Scan for the cell matching the given text and deliver its (x, y) coordinate at center. 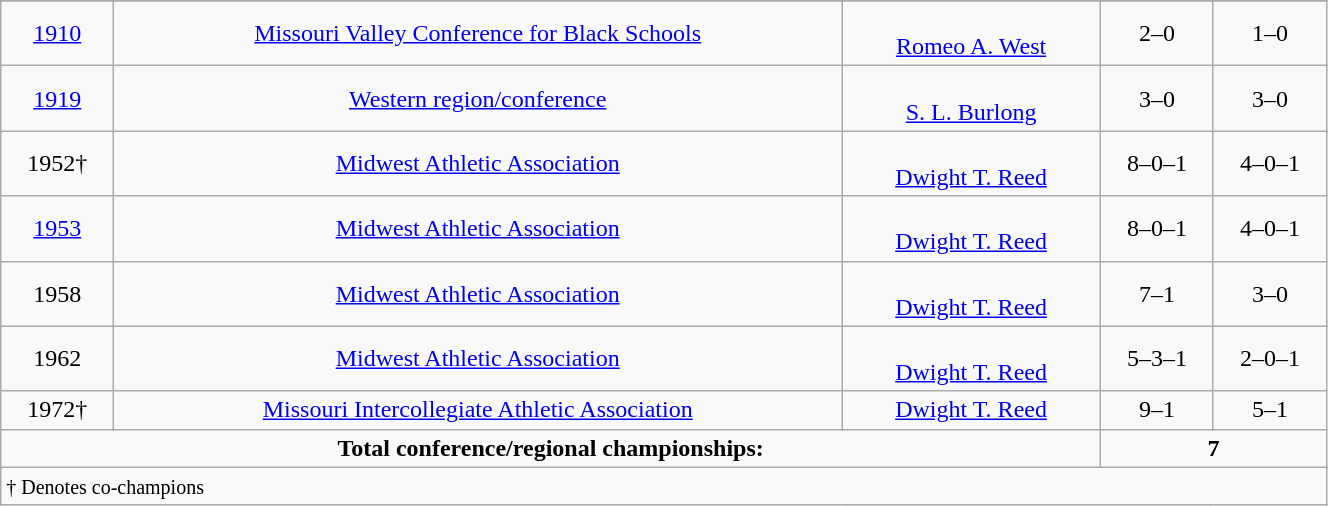
1952† (58, 164)
5–1 (1270, 410)
S. L. Burlong (972, 98)
Total conference/regional championships: (551, 448)
† Denotes co-champions (664, 486)
Romeo A. West (972, 34)
1–0 (1270, 34)
Missouri Valley Conference for Black Schools (478, 34)
Missouri Intercollegiate Athletic Association (478, 410)
1962 (58, 358)
1953 (58, 228)
Western region/conference (478, 98)
7 (1213, 448)
1910 (58, 34)
1972† (58, 410)
2–0 (1156, 34)
1919 (58, 98)
7–1 (1156, 294)
9–1 (1156, 410)
1958 (58, 294)
5–3–1 (1156, 358)
2–0–1 (1270, 358)
